Locate the cell with the specified text and output its [X, Y] center coordinate. 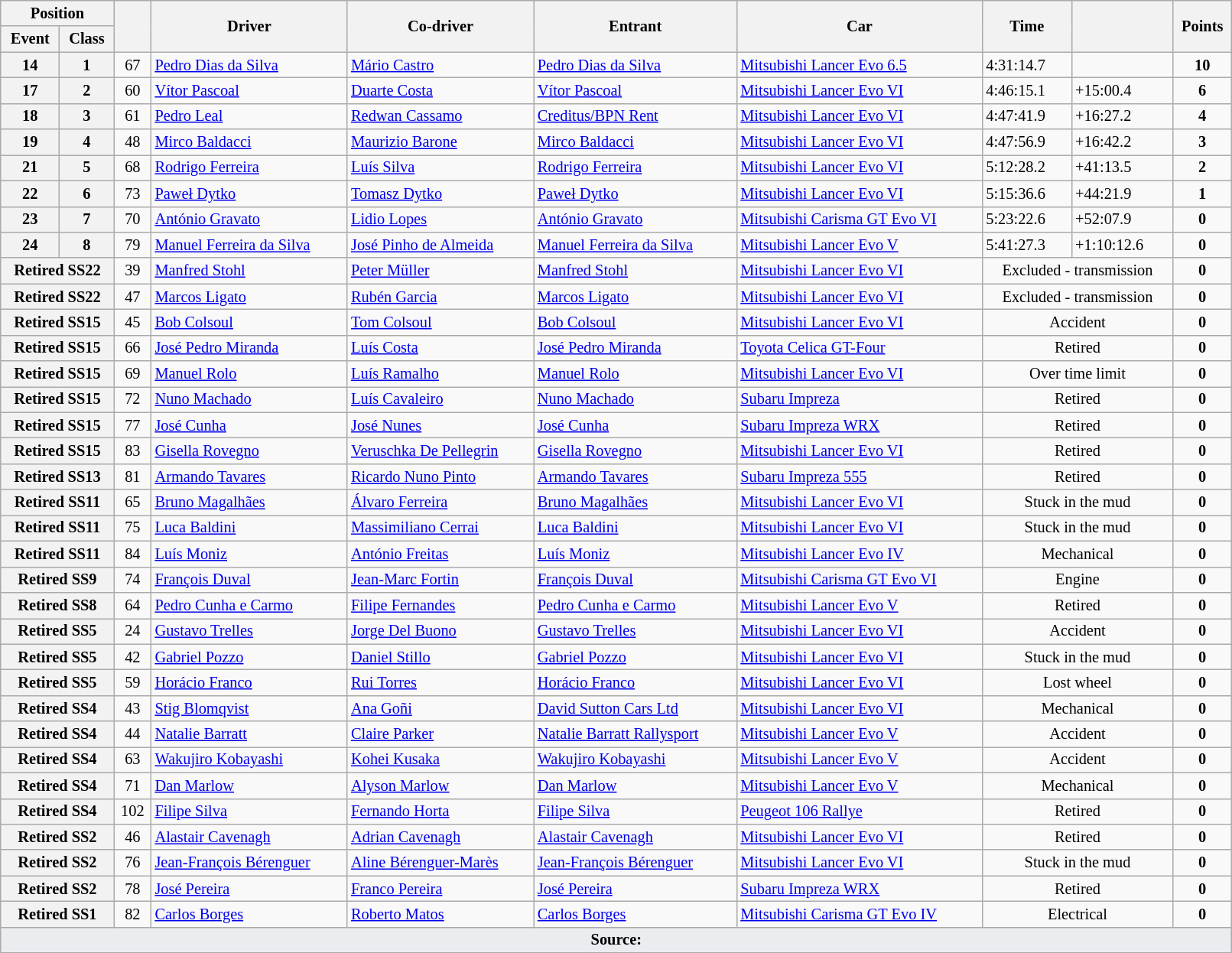
43 [132, 708]
Veruschka De Pellegrin [440, 450]
14 [31, 65]
68 [132, 168]
46 [132, 837]
Mitsubishi Lancer Evo IV [860, 554]
Filipe Fernandes [440, 605]
45 [132, 322]
5 [87, 168]
Aline Bérenguer-Marès [440, 863]
Alyson Marlow [440, 785]
75 [132, 528]
Ana Goñi [440, 708]
Ricardo Nuno Pinto [440, 476]
76 [132, 863]
48 [132, 142]
63 [132, 759]
Retired SS13 [57, 476]
Daniel Stillo [440, 657]
Claire Parker [440, 734]
Points [1202, 26]
Natalie Barratt Rallysport [635, 734]
60 [132, 90]
73 [132, 194]
Subaru Impreza 555 [860, 476]
+41:13.5 [1122, 168]
+15:00.4 [1122, 90]
Rui Torres [440, 682]
Electrical [1077, 914]
Rubén Garcia [440, 297]
Subaru Impreza [860, 399]
Over time limit [1077, 374]
44 [132, 734]
4:46:15.1 [1026, 90]
Maurizio Barone [440, 142]
Lidio Lopes [440, 220]
70 [132, 220]
Redwan Cassamo [440, 116]
7 [87, 220]
19 [31, 142]
Retired SS1 [57, 914]
José Nunes [440, 425]
Engine [1077, 580]
Class [87, 39]
23 [31, 220]
Entrant [635, 26]
4:47:41.9 [1026, 116]
17 [31, 90]
Peter Müller [440, 271]
Co-driver [440, 26]
66 [132, 348]
74 [132, 580]
47 [132, 297]
Position [57, 13]
+1:10:12.6 [1122, 245]
Natalie Barratt [249, 734]
71 [132, 785]
Duarte Costa [440, 90]
António Freitas [440, 554]
José Pinho de Almeida [440, 245]
+16:27.2 [1122, 116]
5:23:22.6 [1026, 220]
4:47:56.9 [1026, 142]
69 [132, 374]
67 [132, 65]
Mário Castro [440, 65]
64 [132, 605]
Event [31, 39]
Roberto Matos [440, 914]
21 [31, 168]
77 [132, 425]
5:12:28.2 [1026, 168]
+16:42.2 [1122, 142]
81 [132, 476]
Tomasz Dytko [440, 194]
42 [132, 657]
39 [132, 271]
Mitsubishi Carisma GT Evo IV [860, 914]
Luís Ramalho [440, 374]
5:15:36.6 [1026, 194]
David Sutton Cars Ltd [635, 708]
78 [132, 889]
Retired SS8 [57, 605]
Toyota Celica GT-Four [860, 348]
8 [87, 245]
Adrian Cavenagh [440, 837]
Source: [616, 940]
Pedro Leal [249, 116]
72 [132, 399]
Luís Silva [440, 168]
Fernando Horta [440, 812]
Driver [249, 26]
79 [132, 245]
Stig Blomqvist [249, 708]
Kohei Kusaka [440, 759]
Jorge Del Buono [440, 631]
Luís Cavaleiro [440, 399]
Franco Pereira [440, 889]
5:41:27.3 [1026, 245]
Álvaro Ferreira [440, 503]
Creditus/BPN Rent [635, 116]
Lost wheel [1077, 682]
+44:21.9 [1122, 194]
Jean-Marc Fortin [440, 580]
Luís Costa [440, 348]
Retired SS9 [57, 580]
Mitsubishi Lancer Evo 6.5 [860, 65]
59 [132, 682]
83 [132, 450]
Massimiliano Cerrai [440, 528]
84 [132, 554]
4:31:14.7 [1026, 65]
65 [132, 503]
22 [31, 194]
82 [132, 914]
10 [1202, 65]
18 [31, 116]
61 [132, 116]
Car [860, 26]
102 [132, 812]
Tom Colsoul [440, 322]
+52:07.9 [1122, 220]
Time [1026, 26]
Peugeot 106 Rallye [860, 812]
